Output the [X, Y] coordinate of the center of the cell containing the given text.  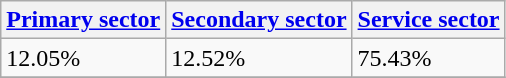
Service sector [428, 20]
12.05% [84, 58]
Primary sector [84, 20]
75.43% [428, 58]
12.52% [259, 58]
Secondary sector [259, 20]
